Output the [x, y] coordinate of the center of the cell containing the given text.  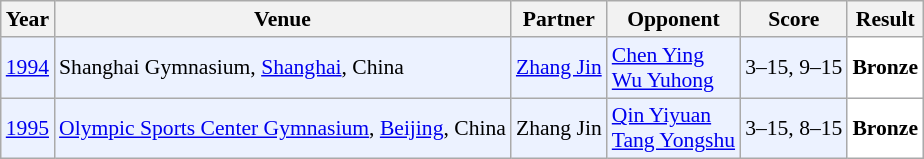
Venue [282, 19]
Partner [559, 19]
3–15, 8–15 [794, 128]
Result [885, 19]
Score [794, 19]
Opponent [674, 19]
3–15, 9–15 [794, 68]
Year [28, 19]
Chen Ying Wu Yuhong [674, 68]
1994 [28, 68]
1995 [28, 128]
Olympic Sports Center Gymnasium, Beijing, China [282, 128]
Qin Yiyuan Tang Yongshu [674, 128]
Shanghai Gymnasium, Shanghai, China [282, 68]
